Determine the [x, y] coordinate at the center of the cell enclosing the given text.  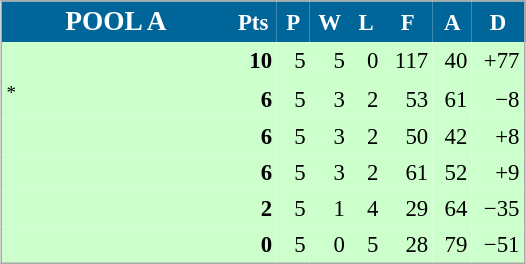
W [330, 22]
52 [452, 173]
79 [452, 246]
53 [408, 98]
F [408, 22]
50 [408, 137]
−8 [498, 98]
64 [452, 209]
L [366, 22]
29 [408, 209]
10 [254, 60]
4 [366, 209]
POOL A [115, 22]
+8 [498, 137]
117 [408, 60]
1 [330, 209]
+77 [498, 60]
28 [408, 246]
P [294, 22]
Pts [254, 22]
* [115, 98]
40 [452, 60]
−51 [498, 246]
D [498, 22]
+9 [498, 173]
−35 [498, 209]
A [452, 22]
42 [452, 137]
